Capture the cell that displays the provided text and extract its (x, y) central coordinate. 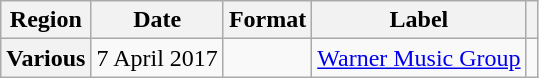
7 April 2017 (157, 58)
Warner Music Group (419, 58)
Date (157, 20)
Format (267, 20)
Label (419, 20)
Region (46, 20)
Various (46, 58)
